Search for the cell housing the specified text and yield its (x, y) center coordinate. 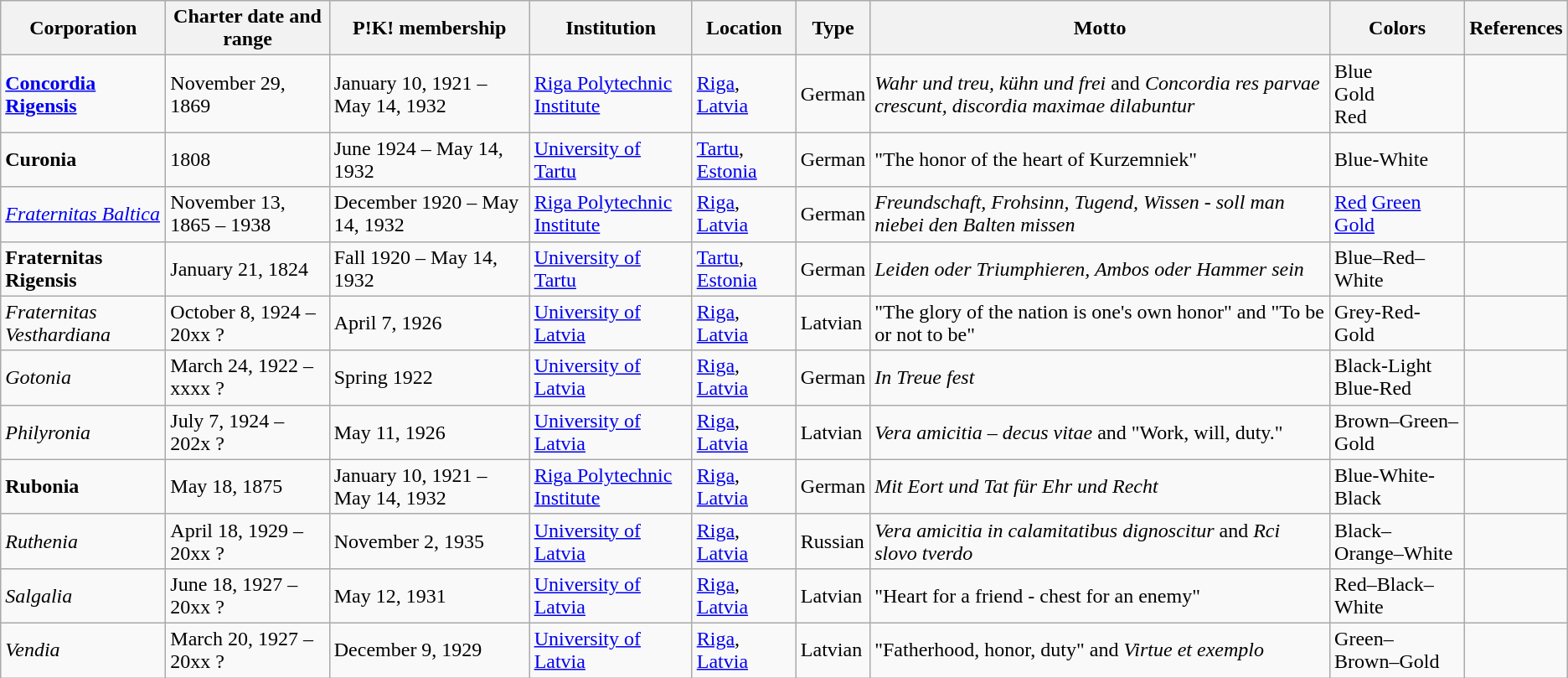
Blue-White-Black (1397, 486)
Black-Light Blue-Red (1397, 377)
Fall 1920 – May 14, 1932 (429, 268)
January 21, 1824 (248, 268)
Charter date and range (248, 28)
June 1924 – May 14, 1932 (429, 159)
Curonia (84, 159)
December 1920 – May 14, 1932 (429, 215)
Blue–Red–White (1397, 268)
Salgalia (84, 595)
Fraternitas Vesthardiana (84, 323)
May 18, 1875 (248, 486)
Leiden oder Triumphieren, Ambos oder Hammer sein (1101, 268)
Vera amicitia – decus vitae and "Work, will, duty." (1101, 432)
P!K! membership (429, 28)
"The honor of the heart of Kurzemniek" (1101, 159)
Wahr und treu, kühn und frei and Concordia res parvae crescunt, discordia maximae dilabuntur (1101, 94)
Type (833, 28)
April 7, 1926 (429, 323)
Spring 1922 (429, 377)
Corporation (84, 28)
Red–Black–White (1397, 595)
May 11, 1926 (429, 432)
May 12, 1931 (429, 595)
November 29, 1869 (248, 94)
Red Green Gold (1397, 215)
Blue Gold Red (1397, 94)
Vendia (84, 650)
Concordia Rigensis (84, 94)
Fraternitas Baltica (84, 215)
Freundschaft, Frohsinn, Tugend, Wissen - soll man niebei den Balten missen (1101, 215)
Mit Eort und Tat für Ehr und Recht (1101, 486)
October 8, 1924 – 20xx ? (248, 323)
November 13, 1865 – 1938 (248, 215)
Russian (833, 541)
Colors (1397, 28)
Vera amicitia in calamitatibus dignoscitur and Rci slovo tverdo (1101, 541)
March 20, 1927 – 20xx ? (248, 650)
Green– Brown–Gold (1397, 650)
"Heart for a friend - chest for an enemy" (1101, 595)
Motto (1101, 28)
November 2, 1935 (429, 541)
"The glory of the nation is one's own honor" and "To be or not to be" (1101, 323)
Ruthenia (84, 541)
March 24, 1922 – xxxx ? (248, 377)
"Fatherhood, honor, duty" and Virtue et exemplo (1101, 650)
Rubonia (84, 486)
Black–Orange–White (1397, 541)
In Treue fest (1101, 377)
June 18, 1927 – 20xx ? (248, 595)
July 7, 1924 – 202x ? (248, 432)
Location (744, 28)
April 18, 1929 – 20xx ? (248, 541)
December 9, 1929 (429, 650)
References (1516, 28)
Brown–Green–Gold (1397, 432)
Fraternitas Rigensis (84, 268)
Institution (611, 28)
Blue-White (1397, 159)
Grey-Red-Gold (1397, 323)
Philyronia (84, 432)
Gotonia (84, 377)
1808 (248, 159)
